Detect which cell encompasses the target text, then output its (X, Y) center coordinate. 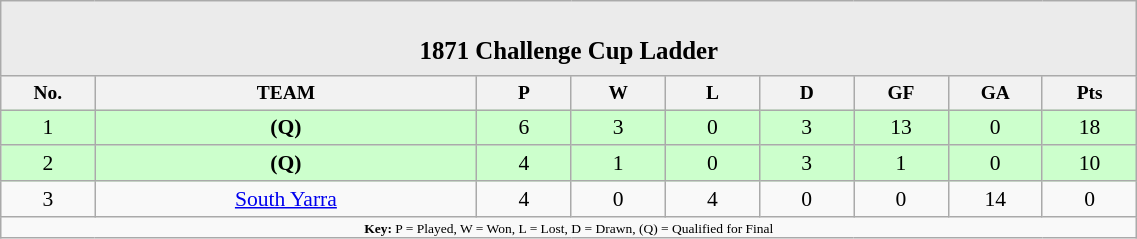
W (618, 94)
GF (901, 94)
No. (48, 94)
D (807, 94)
P (524, 94)
South Yarra (286, 199)
10 (1089, 164)
14 (995, 199)
Key: P = Played, W = Won, L = Lost, D = Drawn, (Q) = Qualified for Final (569, 228)
TEAM (286, 94)
6 (524, 128)
18 (1089, 128)
Pts (1089, 94)
GA (995, 94)
2 (48, 164)
13 (901, 128)
L (712, 94)
